Identify which cell holds the provided text, then report its [X, Y] central coordinate. 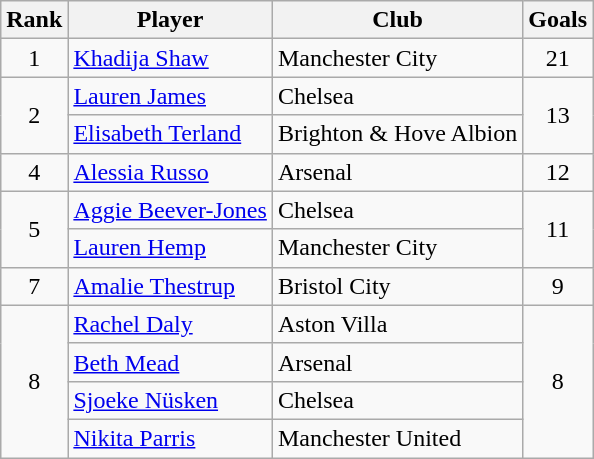
Sjoeke Nüsken [170, 400]
11 [558, 229]
Amalie Thestrup [170, 286]
Elisabeth Terland [170, 134]
4 [34, 172]
2 [34, 115]
Beth Mead [170, 362]
Manchester United [397, 438]
5 [34, 229]
Player [170, 20]
7 [34, 286]
Club [397, 20]
Goals [558, 20]
Lauren James [170, 96]
Rachel Daly [170, 324]
Bristol City [397, 286]
Aggie Beever-Jones [170, 210]
12 [558, 172]
Rank [34, 20]
13 [558, 115]
Khadija Shaw [170, 58]
1 [34, 58]
Nikita Parris [170, 438]
Alessia Russo [170, 172]
Brighton & Hove Albion [397, 134]
Aston Villa [397, 324]
21 [558, 58]
Lauren Hemp [170, 248]
9 [558, 286]
